Extract the (x, y) coordinate from the center of the cell holding the provided text.  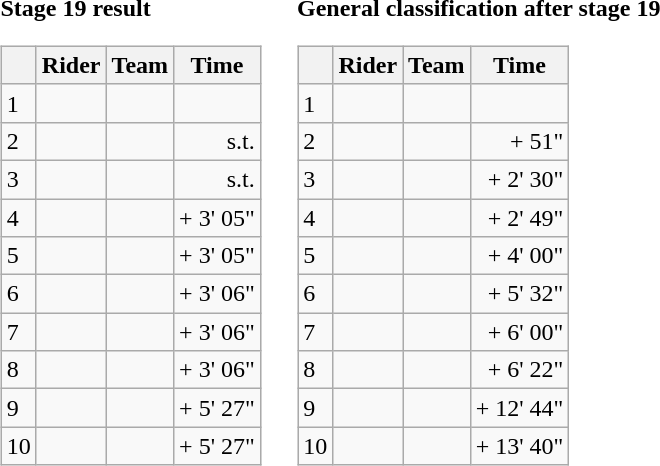
+ 5' 32" (520, 294)
+ 51" (520, 141)
+ 2' 30" (520, 179)
+ 6' 00" (520, 332)
+ 12' 44" (520, 408)
+ 2' 49" (520, 217)
+ 6' 22" (520, 370)
+ 13' 40" (520, 446)
+ 4' 00" (520, 256)
